Return the (X, Y) coordinate for the center point of the cell that contains the specified text.  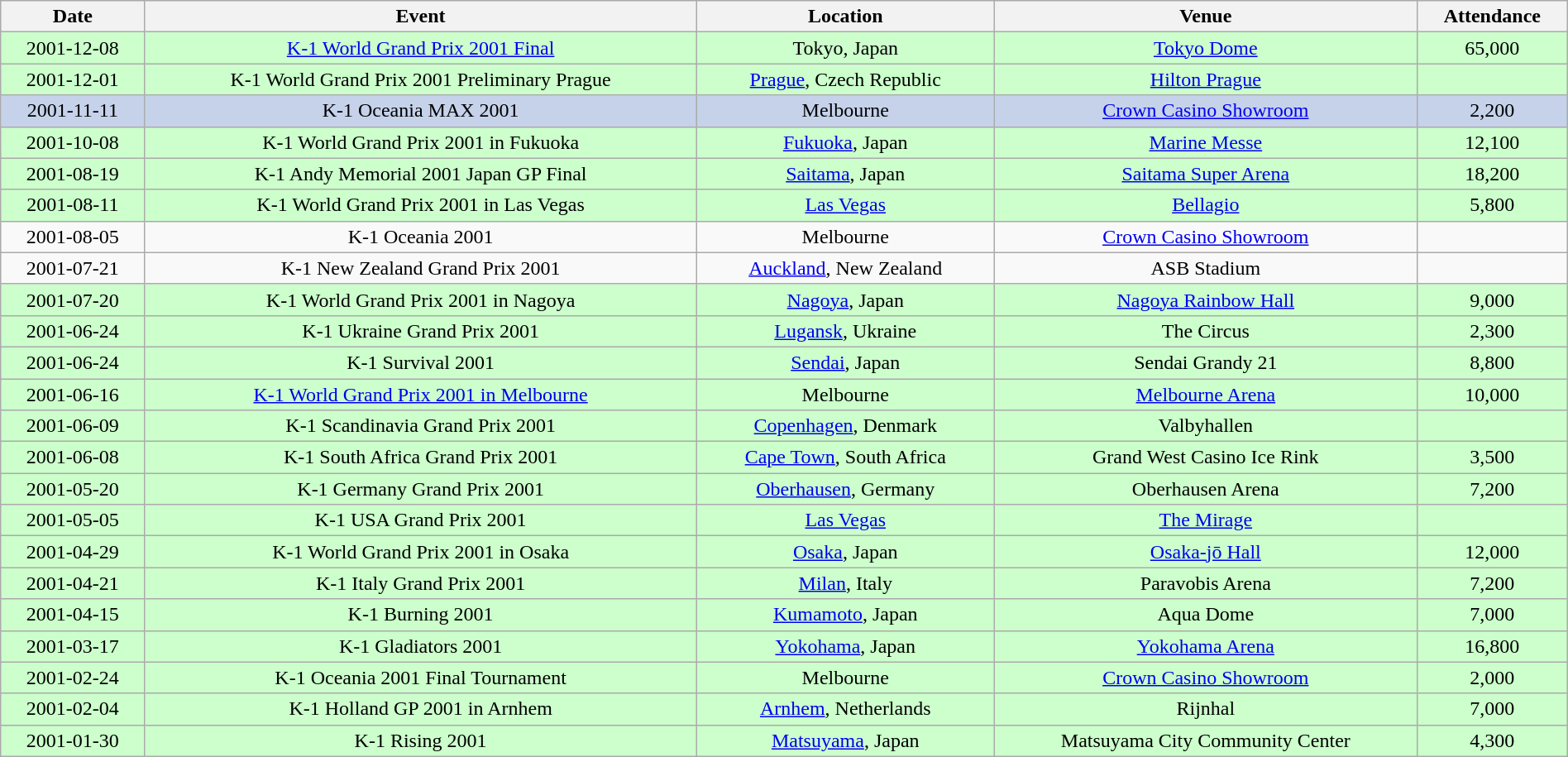
Aqua Dome (1206, 615)
Saitama, Japan (845, 174)
12,000 (1492, 552)
Rijnhal (1206, 709)
2001-08-11 (73, 205)
Matsuyama, Japan (845, 740)
9,000 (1492, 299)
Paravobis Arena (1206, 583)
K-1 New Zealand Grand Prix 2001 (420, 268)
Oberhausen Arena (1206, 489)
The Mirage (1206, 520)
Nagoya Rainbow Hall (1206, 299)
18,200 (1492, 174)
K-1 Ukraine Grand Prix 2001 (420, 331)
2001-07-20 (73, 299)
10,000 (1492, 395)
Milan, Italy (845, 583)
2001-04-29 (73, 552)
K-1 Scandinavia Grand Prix 2001 (420, 426)
K-1 World Grand Prix 2001 in Nagoya (420, 299)
2001-06-16 (73, 395)
K-1 Holland GP 2001 in Arnhem (420, 709)
Sendai Grandy 21 (1206, 362)
Sendai, Japan (845, 362)
Tokyo, Japan (845, 48)
2,000 (1492, 678)
8,800 (1492, 362)
K-1 Andy Memorial 2001 Japan GP Final (420, 174)
4,300 (1492, 740)
5,800 (1492, 205)
K-1 World Grand Prix 2001 in Osaka (420, 552)
Copenhagen, Denmark (845, 426)
Matsuyama City Community Center (1206, 740)
2001-01-30 (73, 740)
Saitama Super Arena (1206, 174)
K-1 USA Grand Prix 2001 (420, 520)
K-1 Oceania 2001 (420, 237)
Kumamoto, Japan (845, 615)
K-1 World Grand Prix 2001 in Fukuoka (420, 142)
Event (420, 17)
2001-02-04 (73, 709)
K-1 Burning 2001 (420, 615)
2001-03-17 (73, 646)
Grand West Casino Ice Rink (1206, 458)
K-1 Rising 2001 (420, 740)
Attendance (1492, 17)
ASB Stadium (1206, 268)
Osaka, Japan (845, 552)
2001-02-24 (73, 678)
K-1 Germany Grand Prix 2001 (420, 489)
K-1 World Grand Prix 2001 in Las Vegas (420, 205)
Prague, Czech Republic (845, 79)
2001-10-08 (73, 142)
Bellagio (1206, 205)
12,100 (1492, 142)
K-1 Oceania 2001 Final Tournament (420, 678)
2001-05-05 (73, 520)
Auckland, New Zealand (845, 268)
Nagoya, Japan (845, 299)
Marine Messe (1206, 142)
16,800 (1492, 646)
65,000 (1492, 48)
3,500 (1492, 458)
2001-06-09 (73, 426)
K-1 Gladiators 2001 (420, 646)
2001-11-11 (73, 111)
Melbourne Arena (1206, 395)
2001-12-01 (73, 79)
Yokohama Arena (1206, 646)
2001-04-21 (73, 583)
Hilton Prague (1206, 79)
Tokyo Dome (1206, 48)
2001-04-15 (73, 615)
Cape Town, South Africa (845, 458)
2001-08-19 (73, 174)
Date (73, 17)
Oberhausen, Germany (845, 489)
Location (845, 17)
Valbyhallen (1206, 426)
K-1 Oceania MAX 2001 (420, 111)
The Circus (1206, 331)
K-1 World Grand Prix 2001 Final (420, 48)
2001-08-05 (73, 237)
Venue (1206, 17)
2001-07-21 (73, 268)
2001-12-08 (73, 48)
2,300 (1492, 331)
K-1 World Grand Prix 2001 Preliminary Prague (420, 79)
Lugansk, Ukraine (845, 331)
K-1 World Grand Prix 2001 in Melbourne (420, 395)
2,200 (1492, 111)
Fukuoka, Japan (845, 142)
Yokohama, Japan (845, 646)
K-1 South Africa Grand Prix 2001 (420, 458)
K-1 Italy Grand Prix 2001 (420, 583)
K-1 Survival 2001 (420, 362)
2001-05-20 (73, 489)
2001-06-08 (73, 458)
Arnhem, Netherlands (845, 709)
Osaka-jō Hall (1206, 552)
